Output the (X, Y) coordinate of the center of the cell containing the given text.  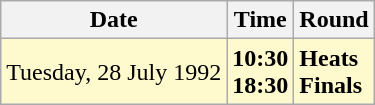
Tuesday, 28 July 1992 (114, 72)
Date (114, 20)
Time (260, 20)
Round (334, 20)
10:3018:30 (260, 72)
HeatsFinals (334, 72)
